Scan for the cell matching the given text and deliver its (X, Y) coordinate at center. 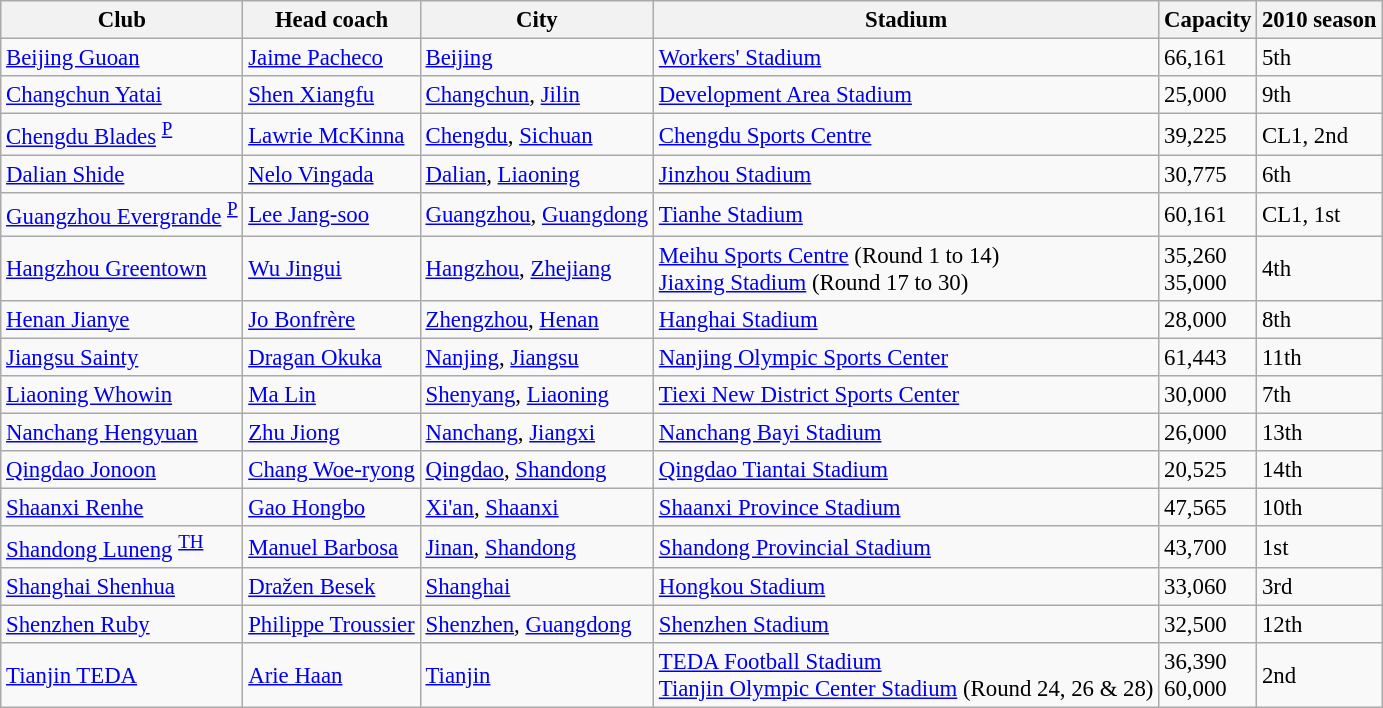
11th (1320, 357)
Zhengzhou, Henan (536, 319)
47,565 (1208, 507)
6th (1320, 175)
Chengdu, Sichuan (536, 135)
CL1, 1st (1320, 215)
Nanchang, Jiangxi (536, 432)
Beijing Guoan (122, 58)
Nanjing Olympic Sports Center (906, 357)
Arie Haan (332, 676)
Jaime Pacheco (332, 58)
43,700 (1208, 547)
Manuel Barbosa (332, 547)
Jinan, Shandong (536, 547)
1st (1320, 547)
Nanchang Bayi Stadium (906, 432)
12th (1320, 625)
Stadium (906, 20)
Nanjing, Jiangsu (536, 357)
Shanghai (536, 587)
Qingdao Tiantai Stadium (906, 470)
Tianhe Stadium (906, 215)
CL1, 2nd (1320, 135)
Guangzhou Evergrande P (122, 215)
Meihu Sports Centre (Round 1 to 14) Jiaxing Stadium (Round 17 to 30) (906, 268)
Workers' Stadium (906, 58)
Changchun Yatai (122, 95)
Dalian, Liaoning (536, 175)
66,161 (1208, 58)
Chengdu Sports Centre (906, 135)
3rd (1320, 587)
Jo Bonfrère (332, 319)
Hangzhou Greentown (122, 268)
Lawrie McKinna (332, 135)
10th (1320, 507)
Club (122, 20)
Lee Jang-soo (332, 215)
Dražen Besek (332, 587)
Development Area Stadium (906, 95)
Chengdu Blades P (122, 135)
Dragan Okuka (332, 357)
Wu Jingui (332, 268)
Shen Xiangfu (332, 95)
26,000 (1208, 432)
Shenzhen Ruby (122, 625)
28,000 (1208, 319)
14th (1320, 470)
TEDA Football StadiumTianjin Olympic Center Stadium (Round 24, 26 & 28) (906, 676)
Shenyang, Liaoning (536, 394)
30,000 (1208, 394)
13th (1320, 432)
Nelo Vingada (332, 175)
Jiangsu Sainty (122, 357)
Shanghai Shenhua (122, 587)
Jinzhou Stadium (906, 175)
City (536, 20)
Xi'an, Shaanxi (536, 507)
33,060 (1208, 587)
Tianjin TEDA (122, 676)
35,260 35,000 (1208, 268)
Beijing (536, 58)
Hongkou Stadium (906, 587)
Dalian Shide (122, 175)
Shenzhen Stadium (906, 625)
36,390 60,000 (1208, 676)
Head coach (332, 20)
Nanchang Hengyuan (122, 432)
Hangzhou, Zhejiang (536, 268)
60,161 (1208, 215)
Tianjin (536, 676)
8th (1320, 319)
Hanghai Stadium (906, 319)
Gao Hongbo (332, 507)
Liaoning Whowin (122, 394)
Capacity (1208, 20)
61,443 (1208, 357)
32,500 (1208, 625)
Guangzhou, Guangdong (536, 215)
Shandong Luneng TH (122, 547)
Shaanxi Province Stadium (906, 507)
Shenzhen, Guangdong (536, 625)
Qingdao, Shandong (536, 470)
Ma Lin (332, 394)
7th (1320, 394)
Philippe Troussier (332, 625)
39,225 (1208, 135)
Shandong Provincial Stadium (906, 547)
25,000 (1208, 95)
30,775 (1208, 175)
5th (1320, 58)
20,525 (1208, 470)
Chang Woe-ryong (332, 470)
Changchun, Jilin (536, 95)
4th (1320, 268)
Tiexi New District Sports Center (906, 394)
Zhu Jiong (332, 432)
Shaanxi Renhe (122, 507)
Henan Jianye (122, 319)
2010 season (1320, 20)
Qingdao Jonoon (122, 470)
9th (1320, 95)
2nd (1320, 676)
